Identify which cell holds the provided text, then report its (X, Y) central coordinate. 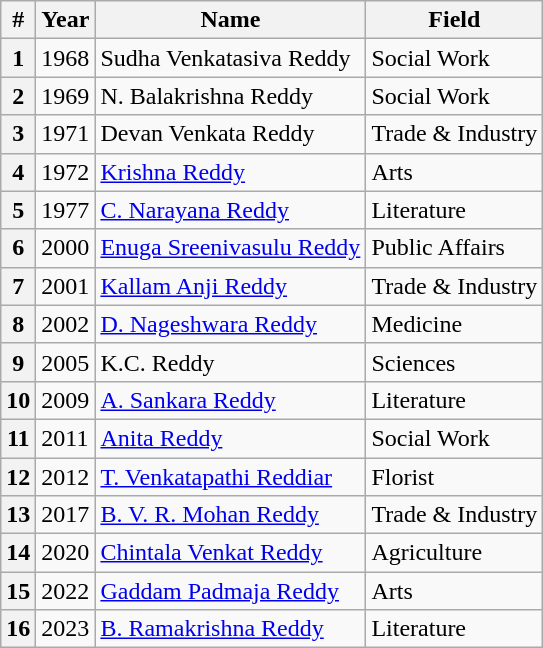
Gaddam Padmaja Reddy (230, 591)
B. V. R. Mohan Reddy (230, 515)
14 (18, 553)
9 (18, 362)
1968 (66, 58)
Medicine (454, 324)
Chintala Venkat Reddy (230, 553)
# (18, 20)
7 (18, 286)
Year (66, 20)
1977 (66, 210)
Sciences (454, 362)
2011 (66, 438)
Public Affairs (454, 248)
2000 (66, 248)
2009 (66, 400)
C. Narayana Reddy (230, 210)
1969 (66, 96)
10 (18, 400)
11 (18, 438)
12 (18, 477)
2005 (66, 362)
2012 (66, 477)
2017 (66, 515)
13 (18, 515)
Agriculture (454, 553)
1 (18, 58)
Kallam Anji Reddy (230, 286)
1972 (66, 172)
8 (18, 324)
Name (230, 20)
Devan Venkata Reddy (230, 134)
2020 (66, 553)
N. Balakrishna Reddy (230, 96)
6 (18, 248)
2002 (66, 324)
Florist (454, 477)
2 (18, 96)
16 (18, 629)
K.C. Reddy (230, 362)
1971 (66, 134)
2022 (66, 591)
T. Venkatapathi Reddiar (230, 477)
D. Nageshwara Reddy (230, 324)
A. Sankara Reddy (230, 400)
B. Ramakrishna Reddy (230, 629)
5 (18, 210)
Enuga Sreenivasulu Reddy (230, 248)
4 (18, 172)
Krishna Reddy (230, 172)
Field (454, 20)
Sudha Venkatasiva Reddy (230, 58)
2001 (66, 286)
2023 (66, 629)
3 (18, 134)
Anita Reddy (230, 438)
15 (18, 591)
